Return the [X, Y] coordinate for the center point of the cell that contains the specified text.  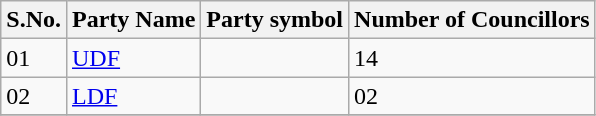
UDF [133, 58]
14 [472, 58]
01 [34, 58]
LDF [133, 96]
Number of Councillors [472, 20]
Party symbol [275, 20]
Party Name [133, 20]
S.No. [34, 20]
